From the cell containing the given text, extract its center point as (X, Y) coordinate. 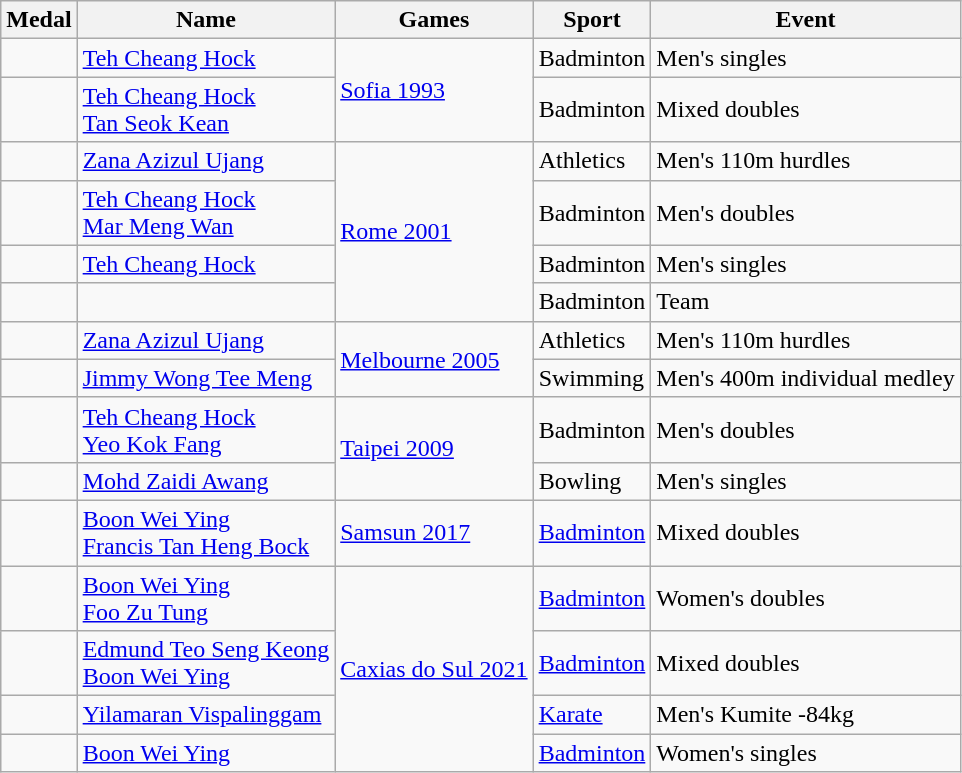
Taipei 2009 (434, 448)
Teh Cheang HockTan Seok Kean (206, 110)
Caxias do Sul 2021 (434, 669)
Medal (39, 20)
Boon Wei Ying (206, 753)
Sport (592, 20)
Team (806, 302)
Samsun 2017 (434, 532)
Bowling (592, 481)
Women's doubles (806, 598)
Boon Wei YingFoo Zu Tung (206, 598)
Games (434, 20)
Teh Cheang HockYeo Kok Fang (206, 430)
Teh Cheang HockMar Meng Wan (206, 212)
Rome 2001 (434, 232)
Swimming (592, 378)
Men's 400m individual medley (806, 378)
Event (806, 20)
Jimmy Wong Tee Meng (206, 378)
Sofia 1993 (434, 90)
Women's singles (806, 753)
Boon Wei YingFrancis Tan Heng Bock (206, 532)
Melbourne 2005 (434, 359)
Edmund Teo Seng KeongBoon Wei Ying (206, 664)
Men's Kumite -84kg (806, 715)
Yilamaran Vispalinggam (206, 715)
Name (206, 20)
Mohd Zaidi Awang (206, 481)
Karate (592, 715)
